Scan for the cell matching the given text and deliver its [X, Y] coordinate at center. 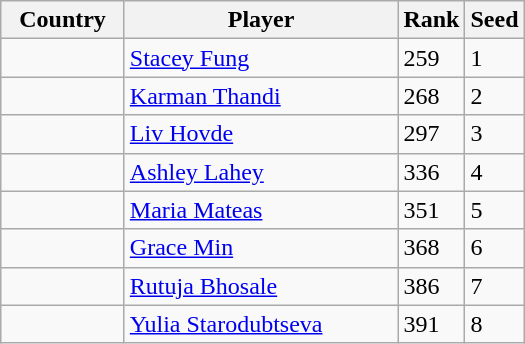
Yulia Starodubtseva [261, 324]
Country [63, 20]
2 [494, 96]
Liv Hovde [261, 134]
336 [432, 172]
Maria Mateas [261, 210]
Rutuja Bhosale [261, 286]
Seed [494, 20]
Stacey Fung [261, 58]
259 [432, 58]
297 [432, 134]
391 [432, 324]
268 [432, 96]
1 [494, 58]
Rank [432, 20]
Player [261, 20]
Grace Min [261, 248]
5 [494, 210]
4 [494, 172]
7 [494, 286]
3 [494, 134]
6 [494, 248]
368 [432, 248]
8 [494, 324]
Karman Thandi [261, 96]
351 [432, 210]
386 [432, 286]
Ashley Lahey [261, 172]
